For the text-containing cell, return its midpoint in (X, Y) coordinate format. 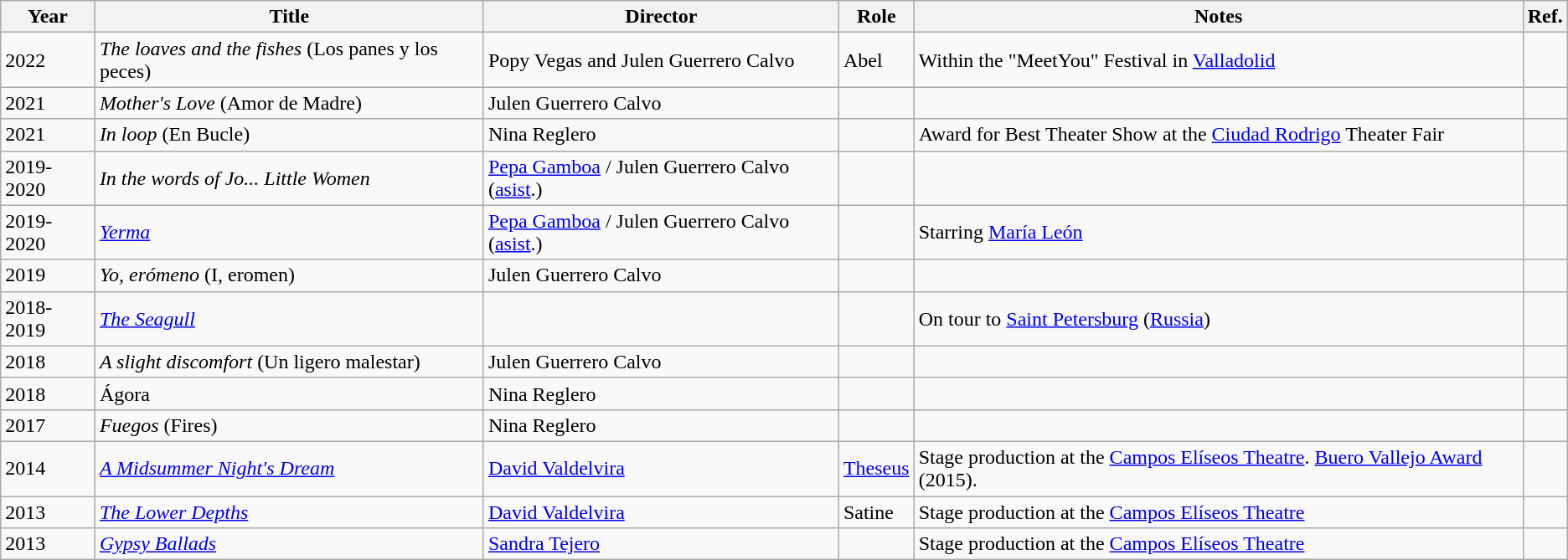
Fuegos (Fires) (289, 425)
Popy Vegas and Julen Guerrero Calvo (661, 60)
Satine (876, 511)
In loop (En Bucle) (289, 135)
2022 (49, 60)
The Seagull (289, 318)
A Midsummer Night's Dream (289, 469)
Ágora (289, 393)
The Lower Depths (289, 511)
Year (49, 17)
A slight discomfort (Un ligero malestar) (289, 362)
Yerma (289, 233)
2014 (49, 469)
Title (289, 17)
Director (661, 17)
The loaves and the fishes (Los panes y los peces) (289, 60)
Ref. (1545, 17)
Mother's Love (Amor de Madre) (289, 103)
Stage production at the Campos Elíseos Theatre. Buero Vallejo Award (2015). (1218, 469)
Notes (1218, 17)
In the words of Jo... Little Women (289, 177)
Within the "MeetYou" Festival in Valladolid (1218, 60)
Role (876, 17)
Award for Best Theater Show at the Ciudad Rodrigo Theater Fair (1218, 135)
Theseus (876, 469)
Abel (876, 60)
Gypsy Ballads (289, 544)
2018-2019 (49, 318)
Yo, erómeno (I, eromen) (289, 275)
2019 (49, 275)
2017 (49, 425)
Sandra Tejero (661, 544)
Starring María León (1218, 233)
On tour to Saint Petersburg (Russia) (1218, 318)
